Pinpoint the cell where the given text exists, returning its [X, Y] midpoint coordinate. 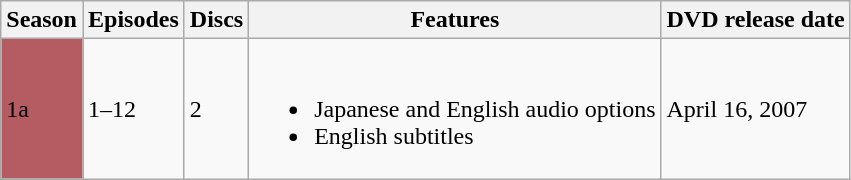
April 16, 2007 [756, 109]
1a [42, 109]
DVD release date [756, 20]
Season [42, 20]
Discs [216, 20]
1–12 [133, 109]
Episodes [133, 20]
2 [216, 109]
Features [455, 20]
Japanese and English audio optionsEnglish subtitles [455, 109]
